Detect which cell encompasses the target text, then output its (X, Y) center coordinate. 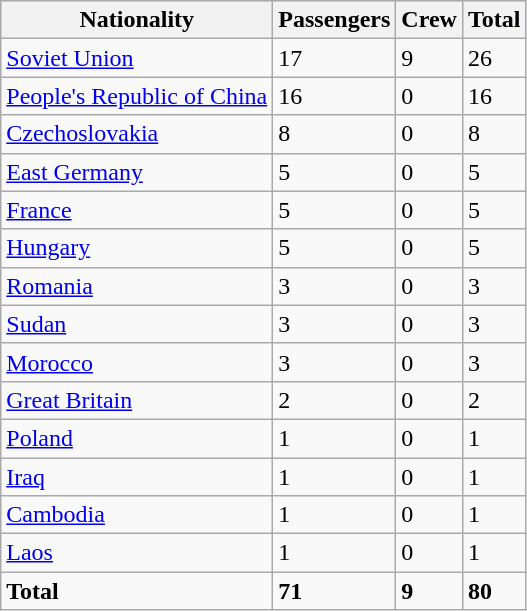
71 (334, 591)
Passengers (334, 20)
Czechoslovakia (137, 134)
80 (494, 591)
East Germany (137, 172)
17 (334, 58)
France (137, 210)
Hungary (137, 248)
Cambodia (137, 515)
Romania (137, 286)
Great Britain (137, 400)
Morocco (137, 362)
Nationality (137, 20)
Sudan (137, 324)
People's Republic of China (137, 96)
26 (494, 58)
Laos (137, 553)
Crew (430, 20)
Soviet Union (137, 58)
Iraq (137, 477)
Poland (137, 438)
